Return the [x, y] coordinate for the center point of the cell that contains the specified text.  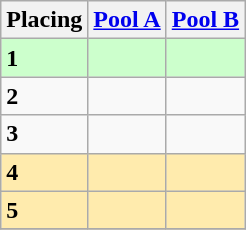
2 [44, 96]
1 [44, 58]
3 [44, 134]
5 [44, 210]
4 [44, 172]
Pool A [127, 20]
Pool B [205, 20]
Placing [44, 20]
